Capture the cell that displays the provided text and extract its (x, y) central coordinate. 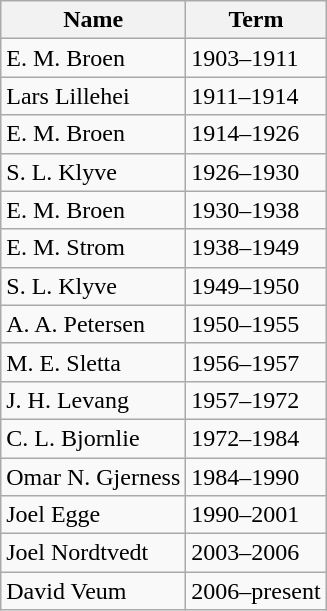
1911–1914 (256, 96)
1914–1926 (256, 134)
1957–1972 (256, 400)
2003–2006 (256, 553)
C. L. Bjornlie (94, 438)
2006–present (256, 591)
1984–1990 (256, 477)
A. A. Petersen (94, 324)
1972–1984 (256, 438)
1926–1930 (256, 172)
Joel Egge (94, 515)
1949–1950 (256, 286)
1903–1911 (256, 58)
J. H. Levang (94, 400)
E. M. Strom (94, 248)
1950–1955 (256, 324)
Term (256, 20)
David Veum (94, 591)
Lars Lillehei (94, 96)
1990–2001 (256, 515)
M. E. Sletta (94, 362)
1930–1938 (256, 210)
1938–1949 (256, 248)
1956–1957 (256, 362)
Name (94, 20)
Joel Nordtvedt (94, 553)
Omar N. Gjerness (94, 477)
